Scan for the cell matching the given text and deliver its (X, Y) coordinate at center. 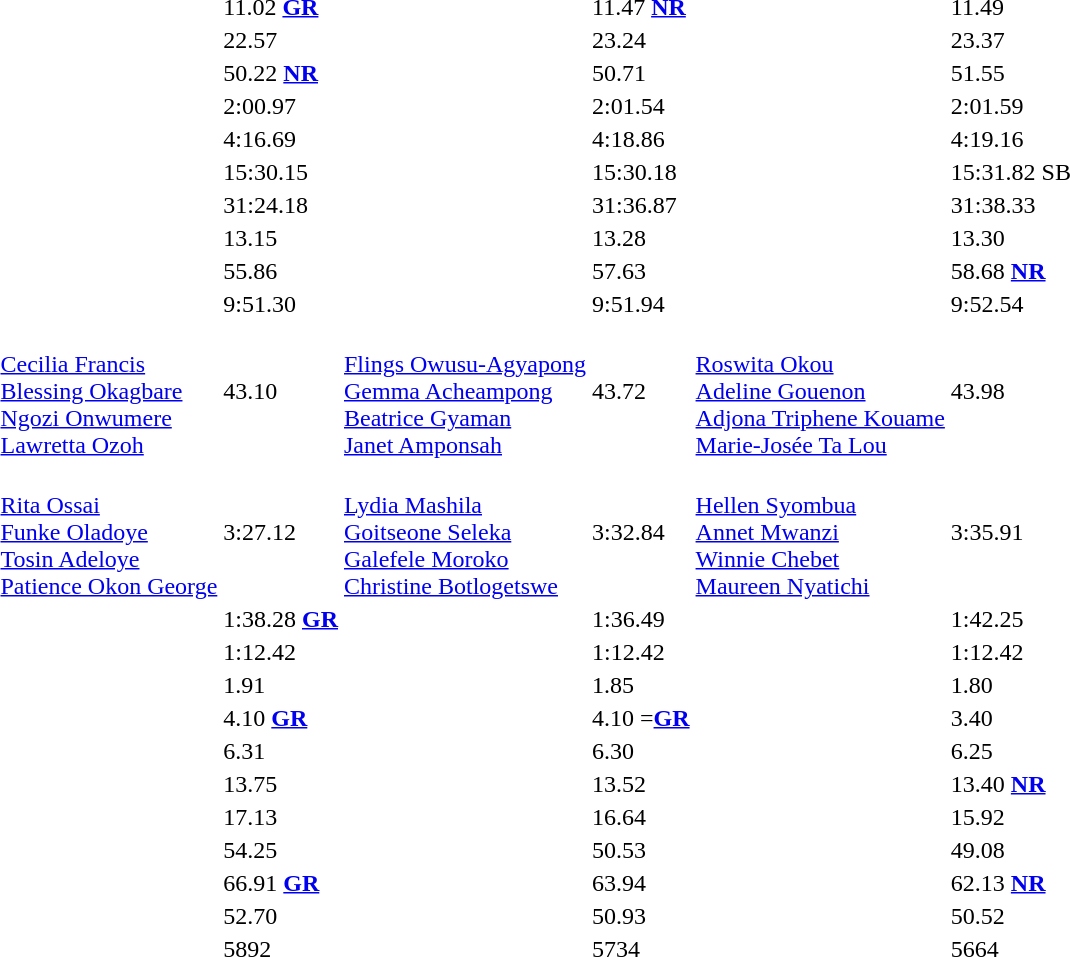
4.10 =GR (642, 718)
66.91 GR (281, 883)
9:51.30 (281, 304)
50.53 (642, 850)
3:32.84 (642, 532)
4.10 GR (281, 718)
Lydia MashilaGoitseone SelekaGalefele MorokoChristine Botlogetswe (464, 532)
9:51.94 (642, 304)
Hellen SyombuaAnnet MwanziWinnie ChebetMaureen Nyatichi (820, 532)
31:36.87 (642, 205)
50.22 NR (281, 73)
4:18.86 (642, 139)
43.10 (281, 391)
23.24 (642, 40)
6.31 (281, 751)
50.93 (642, 916)
55.86 (281, 271)
52.70 (281, 916)
2:00.97 (281, 106)
63.94 (642, 883)
1:36.49 (642, 619)
16.64 (642, 817)
54.25 (281, 850)
1:38.28 GR (281, 619)
13.28 (642, 238)
13.75 (281, 784)
57.63 (642, 271)
50.71 (642, 73)
Roswita OkouAdeline GouenonAdjona Triphene KouameMarie-Josée Ta Lou (820, 391)
31:24.18 (281, 205)
13.52 (642, 784)
15:30.15 (281, 172)
2:01.54 (642, 106)
3:27.12 (281, 532)
15:30.18 (642, 172)
22.57 (281, 40)
4:16.69 (281, 139)
1.85 (642, 685)
13.15 (281, 238)
43.72 (642, 391)
1.91 (281, 685)
6.30 (642, 751)
Flings Owusu-AgyapongGemma AcheampongBeatrice GyamanJanet Amponsah (464, 391)
17.13 (281, 817)
